Search for the cell housing the specified text and yield its [x, y] center coordinate. 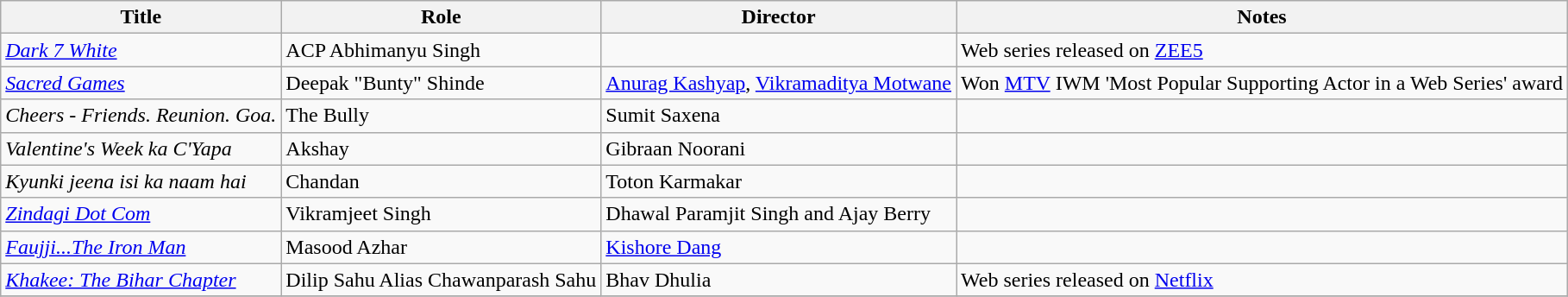
Notes [1263, 17]
Zindagi Dot Com [141, 214]
Vikramjeet Singh [442, 214]
Cheers - Friends. Reunion. Goa. [141, 116]
Won MTV IWM 'Most Popular Supporting Actor in a Web Series' award [1263, 83]
Kishore Dang [779, 247]
Deepak "Bunty" Shinde [442, 83]
Toton Karmakar [779, 181]
Dilip Sahu Alias Chawanparash Sahu [442, 280]
Sumit Saxena [779, 116]
Dark 7 White [141, 50]
Anurag Kashyap, Vikramaditya Motwane [779, 83]
Web series released on ZEE5 [1263, 50]
ACP Abhimanyu Singh [442, 50]
Title [141, 17]
Akshay [442, 148]
Bhav Dhulia [779, 280]
Faujji...The Iron Man [141, 247]
Sacred Games [141, 83]
Role [442, 17]
Web series released on Netflix [1263, 280]
Masood Azhar [442, 247]
Kyunki jeena isi ka naam hai [141, 181]
Khakee: The Bihar Chapter [141, 280]
Valentine's Week ka C'Yapa [141, 148]
Chandan [442, 181]
Director [779, 17]
Dhawal Paramjit Singh and Ajay Berry [779, 214]
The Bully [442, 116]
Gibraan Noorani [779, 148]
